Identify which cell holds the provided text, then report its [X, Y] central coordinate. 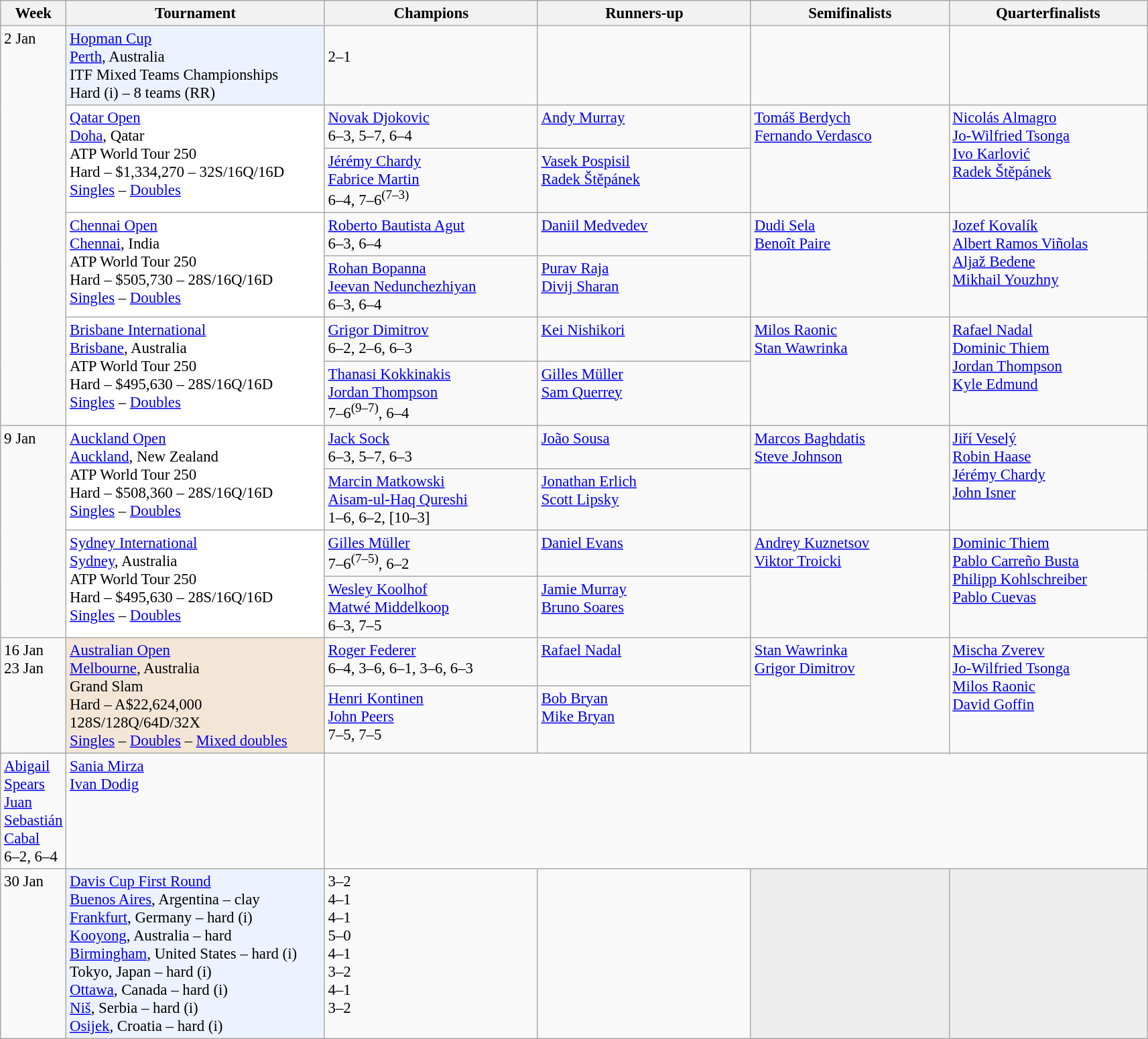
30 Jan [34, 954]
Tournament [196, 13]
Gilles Müller7–6(7–5), 6–2 [431, 553]
Bob Bryan Mike Bryan [644, 719]
Kei Nishikori [644, 339]
Daniil Medvedev [644, 234]
Grigor Dimitrov 6–2, 2–6, 6–3 [431, 339]
Week [34, 13]
Brisbane International Brisbane, AustraliaATP World Tour 250Hard – $495,630 – 28S/16Q/16D Singles – Doubles [196, 371]
Quarterfinalists [1048, 13]
Jamie Murray Bruno Soares [644, 607]
Rohan Bopanna Jeevan Nedunchezhiyan 6–3, 6–4 [431, 287]
Marcos Baghdatis Steve Johnson [850, 478]
Nicolás Almagro Jo-Wilfried Tsonga Ivo Karlović Radek Štěpánek [1048, 159]
Henri Kontinen John Peers7–5, 7–5 [431, 719]
9 Jan [34, 532]
16 Jan23 Jan [34, 695]
Auckland Open Auckland, New Zealand ATP World Tour 250Hard – $508,360 – 28S/16Q/16D Singles – Doubles [196, 478]
Jack Sock6–3, 5–7, 6–3 [431, 447]
Runners-up [644, 13]
Vasek Pospisil Radek Štěpánek [644, 181]
Jonathan Erlich Scott Lipsky [644, 499]
Chennai Open Chennai, IndiaATP World Tour 250Hard – $505,730 – 28S/16Q/16D Singles – Doubles [196, 265]
2–1 [431, 66]
Milos Raonic Stan Wawrinka [850, 371]
Stan Wawrinka Grigor Dimitrov [850, 695]
Roger Federer6–4, 3–6, 6–1, 3–6, 6–3 [431, 662]
Andrey Kuznetsov Viktor Troicki [850, 584]
Purav Raja Divij Sharan [644, 287]
Novak Djokovic6–3, 5–7, 6–4 [431, 127]
Jozef Kovalík Albert Ramos Viñolas Aljaž Bedene Mikhail Youzhny [1048, 265]
Australian Open Melbourne, AustraliaGrand SlamHard – A$22,624,000128S/128Q/64D/32X Singles – Doubles – Mixed doubles [196, 695]
Mischa Zverev Jo-Wilfried Tsonga Milos Raonic David Goffin [1048, 695]
Wesley Koolhof Matwé Middelkoop6–3, 7–5 [431, 607]
Sydney International Sydney, AustraliaATP World Tour 250Hard – $495,630 – 28S/16Q/16D Singles – Doubles [196, 584]
Champions [431, 13]
Gilles Müller Sam Querrey [644, 393]
Roberto Bautista Agut6–3, 6–4 [431, 234]
2 Jan [34, 226]
Marcin Matkowski Aisam-ul-Haq Qureshi 1–6, 6–2, [10–3] [431, 499]
Thanasi Kokkinakis Jordan Thompson 7–6(9–7), 6–4 [431, 393]
Semifinalists [850, 13]
Sania Mirza Ivan Dodig [196, 811]
Andy Murray [644, 127]
Rafael Nadal [644, 662]
Qatar Open Doha, QatarATP World Tour 250Hard – $1,334,270 – 32S/16Q/16D Singles – Doubles [196, 159]
Jiří Veselý Robin Haase Jérémy Chardy John Isner [1048, 478]
Jérémy Chardy Fabrice Martin6–4, 7–6(7–3) [431, 181]
João Sousa [644, 447]
Tomáš Berdych Fernando Verdasco [850, 159]
Daniel Evans [644, 553]
Dudi Sela Benoît Paire [850, 265]
Abigail Spears Juan Sebastián Cabal6–2, 6–4 [34, 811]
Dominic Thiem Pablo Carreño Busta Philipp Kohlschreiber Pablo Cuevas [1048, 584]
Rafael Nadal Dominic Thiem Jordan Thompson Kyle Edmund [1048, 371]
Hopman CupPerth, AustraliaITF Mixed Teams Championships Hard (i) – 8 teams (RR) [196, 66]
3–2 4–1 4–1 5–0 4–1 3–2 4–1 3–2 [431, 954]
